From the cell containing the given text, extract its center point as [x, y] coordinate. 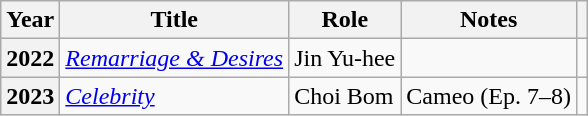
Choi Bom [345, 96]
Remarriage & Desires [174, 58]
Year [30, 20]
Notes [489, 20]
2023 [30, 96]
Title [174, 20]
Cameo (Ep. 7–8) [489, 96]
Jin Yu-hee [345, 58]
Celebrity [174, 96]
Role [345, 20]
2022 [30, 58]
